Scan for the cell matching the given text and deliver its [x, y] coordinate at center. 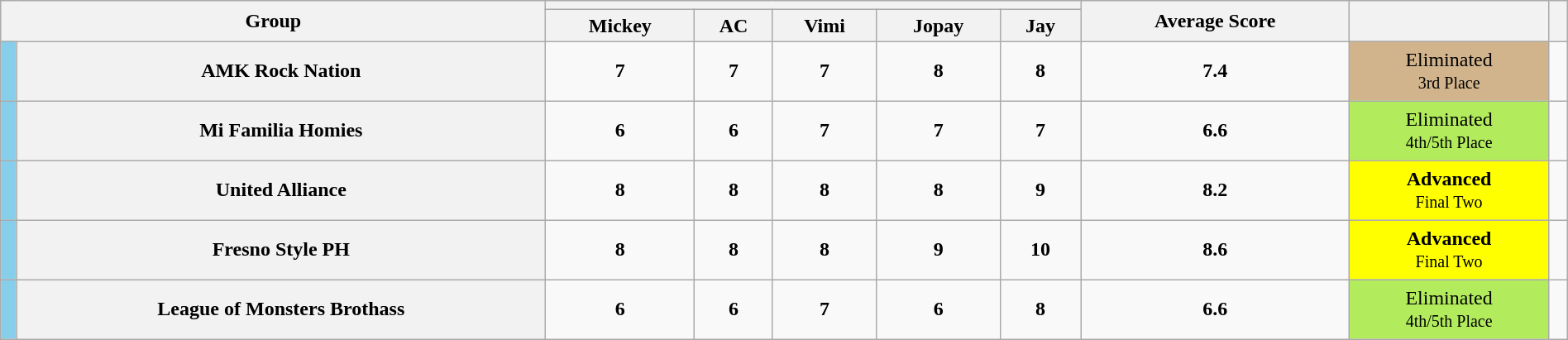
Mickey [620, 26]
AMK Rock Nation [281, 71]
Group [273, 22]
League of Monsters Brothass [281, 309]
AC [734, 26]
Average Score [1216, 22]
Vimi [825, 26]
Eliminated3rd Place [1449, 71]
Mi Familia Homies [281, 131]
7.4 [1216, 71]
Jopay [939, 26]
United Alliance [281, 190]
Fresno Style PH [281, 250]
10 [1040, 250]
8.6 [1216, 250]
Jay [1040, 26]
8.2 [1216, 190]
